Capture the cell that displays the provided text and extract its (X, Y) central coordinate. 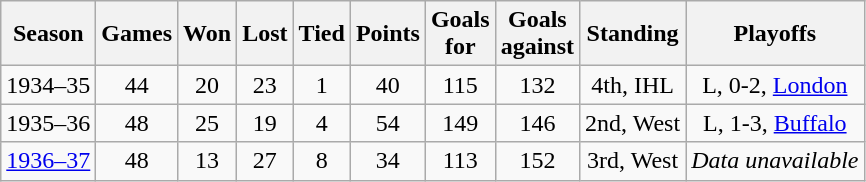
Data unavailable (775, 161)
113 (460, 161)
Standing (633, 34)
Lost (265, 34)
40 (388, 85)
152 (537, 161)
25 (208, 123)
132 (537, 85)
13 (208, 161)
Tied (322, 34)
34 (388, 161)
Games (137, 34)
4th, IHL (633, 85)
27 (265, 161)
Points (388, 34)
20 (208, 85)
19 (265, 123)
1936–37 (48, 161)
54 (388, 123)
146 (537, 123)
23 (265, 85)
L, 1-3, Buffalo (775, 123)
8 (322, 161)
Playoffs (775, 34)
1935–36 (48, 123)
149 (460, 123)
1 (322, 85)
4 (322, 123)
Goalsfor (460, 34)
3rd, West (633, 161)
L, 0-2, London (775, 85)
115 (460, 85)
Won (208, 34)
44 (137, 85)
2nd, West (633, 123)
Goalsagainst (537, 34)
Season (48, 34)
1934–35 (48, 85)
